From the cell containing the given text, extract its center point as (X, Y) coordinate. 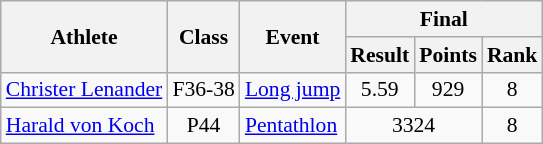
Result (380, 55)
929 (448, 90)
Athlete (84, 36)
F36-38 (203, 90)
Pentathlon (292, 126)
Rank (512, 55)
Class (203, 36)
Event (292, 36)
5.59 (380, 90)
3324 (414, 126)
Harald von Koch (84, 126)
Long jump (292, 90)
Final (444, 19)
P44 (203, 126)
Christer Lenander (84, 90)
Points (448, 55)
